Provide the [x, y] coordinate of the cell's center where the given text is located.  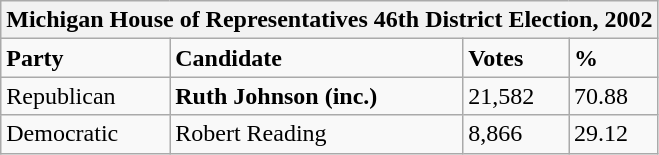
21,582 [516, 96]
Republican [86, 96]
% [612, 58]
Party [86, 58]
Robert Reading [316, 134]
Candidate [316, 58]
Votes [516, 58]
29.12 [612, 134]
Democratic [86, 134]
70.88 [612, 96]
8,866 [516, 134]
Ruth Johnson (inc.) [316, 96]
Michigan House of Representatives 46th District Election, 2002 [330, 20]
